Identify which cell holds the provided text, then report its (X, Y) central coordinate. 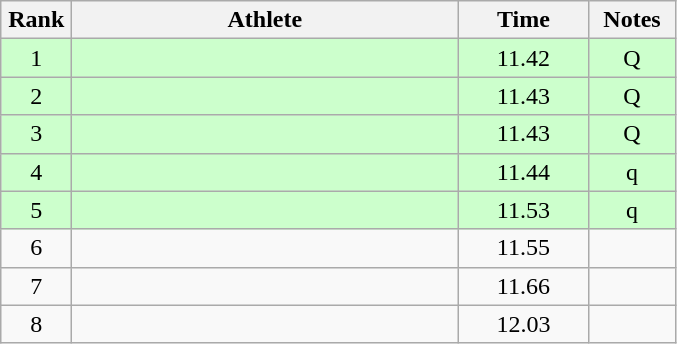
11.55 (524, 248)
4 (36, 172)
1 (36, 58)
11.44 (524, 172)
11.53 (524, 210)
Time (524, 20)
Athlete (265, 20)
2 (36, 96)
11.66 (524, 286)
6 (36, 248)
8 (36, 324)
12.03 (524, 324)
Notes (632, 20)
3 (36, 134)
5 (36, 210)
Rank (36, 20)
7 (36, 286)
11.42 (524, 58)
